Provide the (X, Y) coordinate of the cell's center where the given text is located.  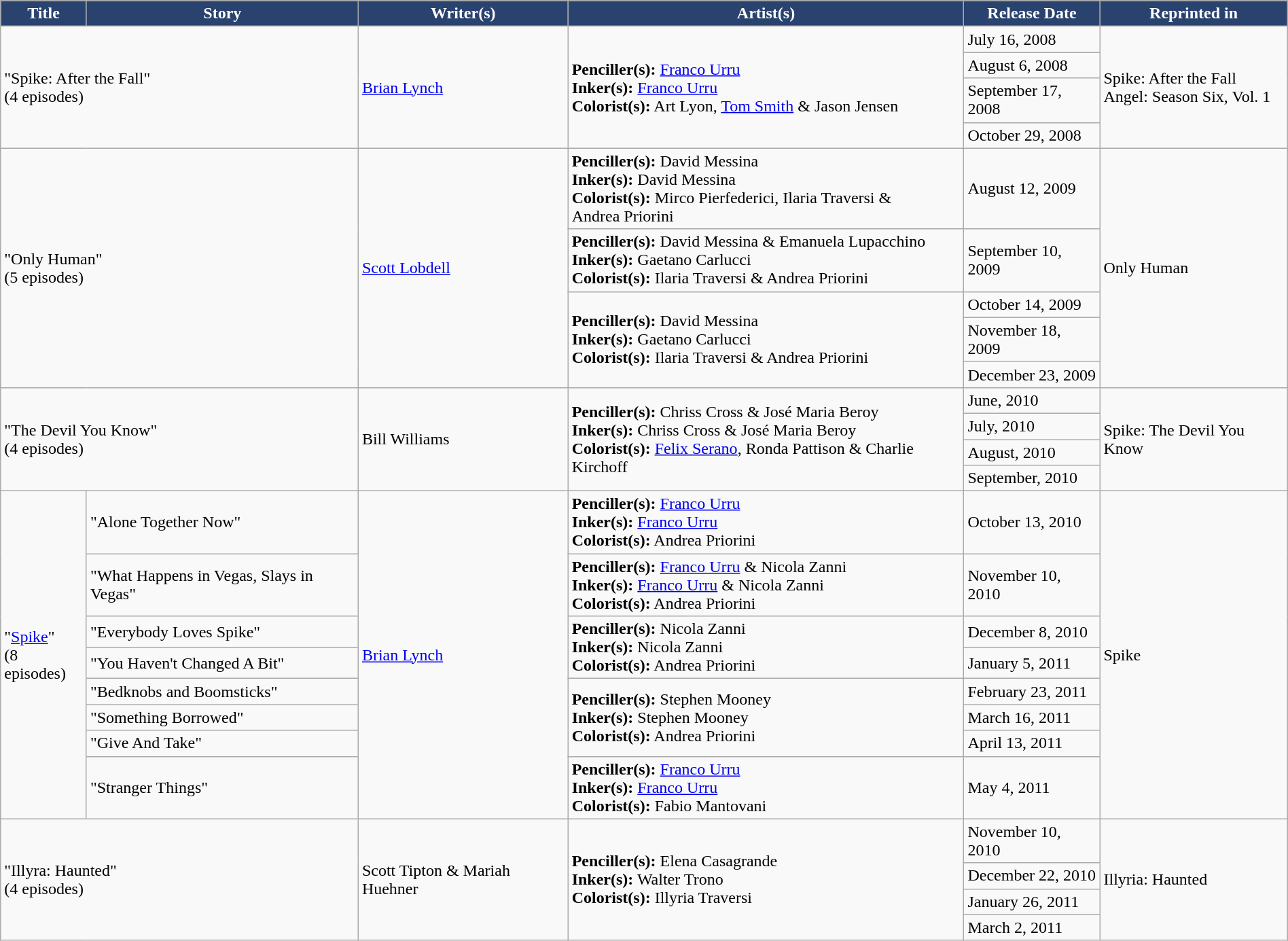
"Spike: After the Fall"(4 episodes) (179, 87)
February 23, 2011 (1032, 692)
October 14, 2009 (1032, 304)
Spike: After the FallAngel: Season Six, Vol. 1 (1194, 87)
"Everybody Loves Spike" (222, 632)
June, 2010 (1032, 400)
August, 2010 (1032, 452)
"Something Borrowed" (222, 717)
March 16, 2011 (1032, 717)
August 12, 2009 (1032, 189)
Artist(s) (766, 14)
Penciller(s): Franco Urru & Nicola ZanniInker(s): Franco Urru & Nicola ZanniColorist(s): Andrea Priorini (766, 585)
Penciller(s): Franco UrruInker(s): Franco UrruColorist(s): Fabio Mantovani (766, 787)
"Stranger Things" (222, 787)
January 26, 2011 (1032, 902)
July, 2010 (1032, 426)
October 13, 2010 (1032, 522)
Penciller(s): Elena CasagrandeInker(s): Walter TronoColorist(s): Illyria Traversi (766, 879)
"Illyra: Haunted"(4 episodes) (179, 879)
"The Devil You Know"(4 episodes) (179, 439)
December 22, 2010 (1032, 876)
Illyria: Haunted (1194, 879)
December 23, 2009 (1032, 374)
"What Happens in Vegas, Slays in Vegas" (222, 585)
Spike: The Devil You Know (1194, 439)
"Alone Together Now" (222, 522)
October 29, 2008 (1032, 135)
Penciller(s): Stephen MooneyInker(s): Stephen MooneyColorist(s): Andrea Priorini (766, 717)
Story (222, 14)
Penciller(s): Franco UrruInker(s): Franco UrruColorist(s): Art Lyon, Tom Smith & Jason Jensen (766, 87)
November 18, 2009 (1032, 340)
"Only Human"(5 episodes) (179, 268)
Penciller(s): David MessinaInker(s): David MessinaColorist(s): Mirco Pierfederici, Ilaria Traversi &Andrea Priorini (766, 189)
December 8, 2010 (1032, 632)
Penciller(s): Chriss Cross & José Maria BeroyInker(s): Chriss Cross & José Maria BeroyColorist(s): Felix Serano, Ronda Pattison & Charlie Kirchoff (766, 439)
September 10, 2009 (1032, 260)
Penciller(s): Nicola ZanniInker(s): Nicola ZanniColorist(s): Andrea Priorini (766, 647)
April 13, 2011 (1032, 743)
July 16, 2008 (1032, 39)
September, 2010 (1032, 478)
Title (43, 14)
"Give And Take" (222, 743)
Scott Tipton & Mariah Huehner (463, 879)
"Bedknobs and Boomsticks" (222, 692)
Penciller(s): David Messina & Emanuela LupacchinoInker(s): Gaetano CarlucciColorist(s): Ilaria Traversi & Andrea Priorini (766, 260)
Only Human (1194, 268)
Writer(s) (463, 14)
"You Haven't Changed A Bit" (222, 663)
Release Date (1032, 14)
Scott Lobdell (463, 268)
August 6, 2008 (1032, 65)
September 17, 2008 (1032, 101)
"Spike"(8 episodes) (43, 655)
Reprinted in (1194, 14)
March 2, 2011 (1032, 927)
January 5, 2011 (1032, 663)
Penciller(s): David MessinaInker(s): Gaetano CarlucciColorist(s): Ilaria Traversi & Andrea Priorini (766, 340)
Spike (1194, 655)
Bill Williams (463, 439)
May 4, 2011 (1032, 787)
Penciller(s): Franco UrruInker(s): Franco UrruColorist(s): Andrea Priorini (766, 522)
